Locate the cell with the specified text and output its [x, y] center coordinate. 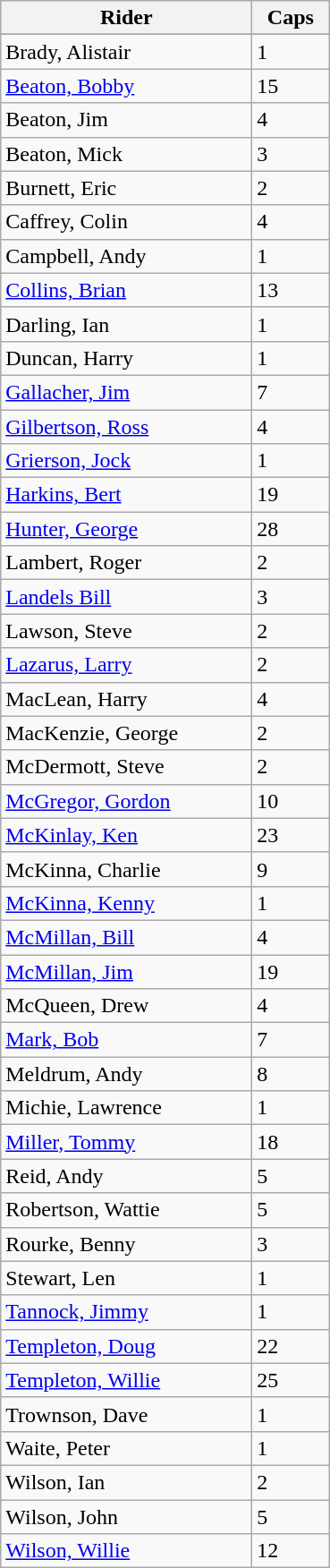
Rourke, Benny [127, 1244]
28 [291, 529]
18 [291, 1142]
Trownson, Dave [127, 1414]
McKinna, Charlie [127, 869]
Beaton, Bobby [127, 86]
12 [291, 1551]
Michie, Lawrence [127, 1108]
25 [291, 1380]
Rider [127, 18]
Meldrum, Andy [127, 1074]
McKinlay, Ken [127, 835]
McQueen, Drew [127, 1006]
Caffrey, Colin [127, 222]
Beaton, Jim [127, 120]
10 [291, 801]
Tannock, Jimmy [127, 1312]
Lawson, Steve [127, 631]
Landels Bill [127, 597]
Campbell, Andy [127, 256]
McMillan, Jim [127, 971]
15 [291, 86]
Lambert, Roger [127, 563]
23 [291, 835]
MacKenzie, George [127, 733]
McKinna, Kenny [127, 903]
9 [291, 869]
Collins, Brian [127, 290]
Robertson, Wattie [127, 1210]
Duncan, Harry [127, 358]
Beaton, Mick [127, 154]
Wilson, John [127, 1517]
Hunter, George [127, 529]
Brady, Alistair [127, 52]
Stewart, Len [127, 1278]
Miller, Tommy [127, 1142]
MacLean, Harry [127, 699]
McDermott, Steve [127, 767]
Reid, Andy [127, 1176]
Waite, Peter [127, 1448]
Gilbertson, Ross [127, 427]
Burnett, Eric [127, 188]
8 [291, 1074]
Gallacher, Jim [127, 392]
Wilson, Ian [127, 1482]
Harkins, Bert [127, 495]
McGregor, Gordon [127, 801]
22 [291, 1346]
13 [291, 290]
Wilson, Willie [127, 1551]
Mark, Bob [127, 1040]
McMillan, Bill [127, 937]
Templeton, Willie [127, 1380]
Caps [291, 18]
Grierson, Jock [127, 461]
Templeton, Doug [127, 1346]
Darling, Ian [127, 324]
Lazarus, Larry [127, 665]
